Determine the (X, Y) coordinate at the center of the cell enclosing the given text.  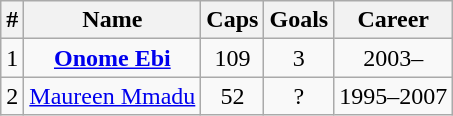
52 (232, 96)
Career (394, 20)
109 (232, 58)
Goals (299, 20)
Name (112, 20)
# (12, 20)
3 (299, 58)
? (299, 96)
Onome Ebi (112, 58)
Caps (232, 20)
2003– (394, 58)
2 (12, 96)
1 (12, 58)
Maureen Mmadu (112, 96)
1995–2007 (394, 96)
